Return (X, Y) of the center of cell containing provided text 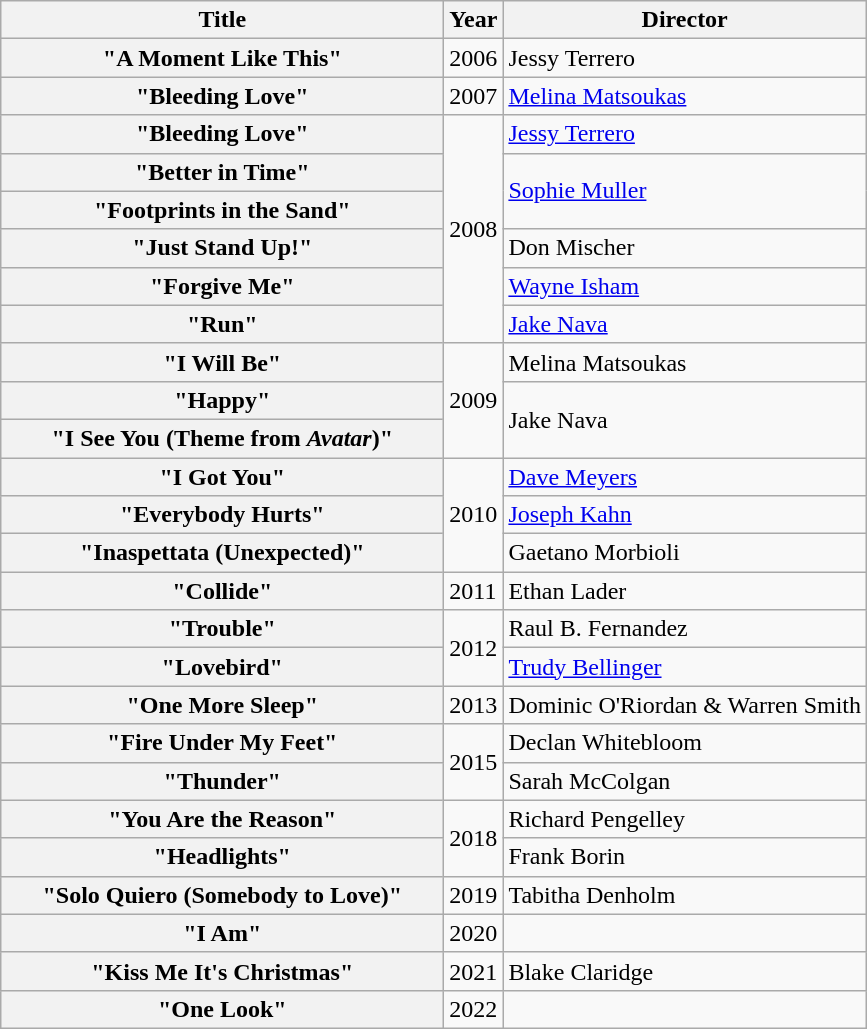
"One More Sleep" (222, 705)
"I Will Be" (222, 362)
"Fire Under My Feet" (222, 743)
2012 (474, 648)
"Just Stand Up!" (222, 248)
"Solo Quiero (Somebody to Love)" (222, 895)
2022 (474, 1009)
Declan Whitebloom (685, 743)
2008 (474, 229)
"Footprints in the Sand" (222, 210)
"Better in Time" (222, 172)
"Forgive Me" (222, 286)
"You Are the Reason" (222, 819)
"A Moment Like This" (222, 58)
2018 (474, 838)
"Trouble" (222, 629)
"Everybody Hurts" (222, 515)
"Run" (222, 324)
"Kiss Me It's Christmas" (222, 971)
"Lovebird" (222, 667)
Title (222, 20)
"One Look" (222, 1009)
Sophie Muller (685, 191)
"Inaspettata (Unexpected)" (222, 553)
2021 (474, 971)
Dominic O'Riordan & Warren Smith (685, 705)
Blake Claridge (685, 971)
Dave Meyers (685, 477)
2020 (474, 933)
Wayne Isham (685, 286)
2006 (474, 58)
Richard Pengelley (685, 819)
Sarah McColgan (685, 781)
2013 (474, 705)
Year (474, 20)
2015 (474, 762)
Director (685, 20)
"Headlights" (222, 857)
Frank Borin (685, 857)
"I Am" (222, 933)
2011 (474, 591)
Trudy Bellinger (685, 667)
Tabitha Denholm (685, 895)
Joseph Kahn (685, 515)
"I See You (Theme from Avatar)" (222, 438)
2009 (474, 400)
2007 (474, 96)
Ethan Lader (685, 591)
2010 (474, 515)
2019 (474, 895)
"Collide" (222, 591)
Gaetano Morbioli (685, 553)
"Happy" (222, 400)
Raul B. Fernandez (685, 629)
"I Got You" (222, 477)
"Thunder" (222, 781)
Don Mischer (685, 248)
